Find where the given text appears and provide that cell's center as [x, y] coordinate. 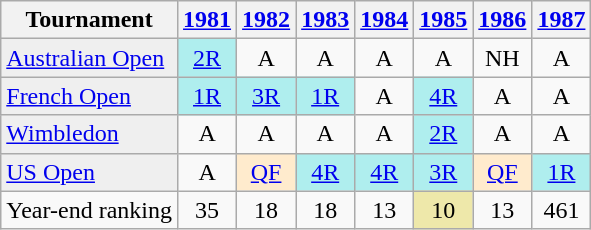
Wimbledon [90, 134]
Tournament [90, 20]
US Open [90, 172]
NH [502, 58]
35 [208, 210]
1983 [326, 20]
1986 [502, 20]
Australian Open [90, 58]
Year-end ranking [90, 210]
1981 [208, 20]
1982 [266, 20]
French Open [90, 96]
10 [444, 210]
1985 [444, 20]
1984 [384, 20]
1987 [562, 20]
461 [562, 210]
